Return the [X, Y] coordinate for the center point of the cell that contains the specified text.  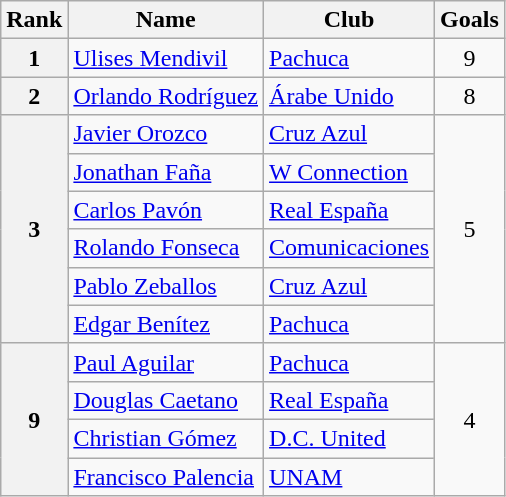
UNAM [350, 477]
Orlando Rodríguez [166, 96]
Árabe Unido [350, 96]
Rank [34, 20]
Carlos Pavón [166, 210]
Rolando Fonseca [166, 248]
W Connection [350, 172]
Name [166, 20]
Paul Aguilar [166, 362]
Jonathan Faña [166, 172]
Edgar Benítez [166, 324]
Goals [470, 20]
Pablo Zeballos [166, 286]
Javier Orozco [166, 134]
Christian Gómez [166, 438]
1 [34, 58]
Club [350, 20]
Comunicaciones [350, 248]
Ulises Mendivil [166, 58]
Francisco Palencia [166, 477]
8 [470, 96]
Douglas Caetano [166, 400]
4 [470, 419]
5 [470, 229]
2 [34, 96]
3 [34, 229]
D.C. United [350, 438]
